Detect which cell encompasses the target text, then output its [x, y] center coordinate. 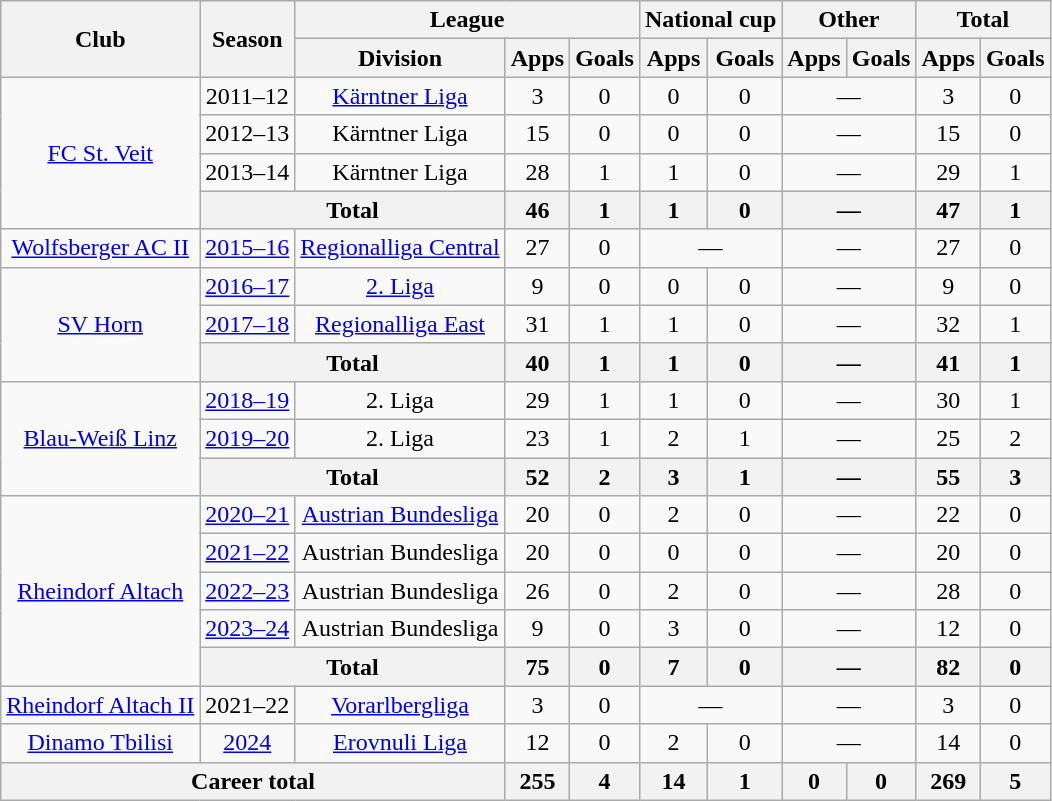
SV Horn [100, 324]
Regionalliga East [400, 324]
55 [948, 477]
2022–23 [248, 591]
Rheindorf Altach [100, 591]
25 [948, 438]
Season [248, 39]
2016–17 [248, 286]
2017–18 [248, 324]
National cup [710, 20]
75 [537, 667]
23 [537, 438]
Blau-Weiß Linz [100, 438]
Erovnuli Liga [400, 743]
Regionalliga Central [400, 248]
52 [537, 477]
2015–16 [248, 248]
Other [849, 20]
82 [948, 667]
26 [537, 591]
40 [537, 362]
47 [948, 210]
32 [948, 324]
2018–19 [248, 400]
Wolfsberger AC II [100, 248]
Dinamo Tbilisi [100, 743]
Rheindorf Altach II [100, 705]
2013–14 [248, 172]
41 [948, 362]
2023–24 [248, 629]
Club [100, 39]
Division [400, 58]
Career total [253, 781]
31 [537, 324]
2024 [248, 743]
4 [605, 781]
2020–21 [248, 515]
Vorarlbergliga [400, 705]
30 [948, 400]
46 [537, 210]
22 [948, 515]
269 [948, 781]
2019–20 [248, 438]
5 [1015, 781]
255 [537, 781]
FC St. Veit [100, 153]
League [468, 20]
2012–13 [248, 134]
7 [673, 667]
2011–12 [248, 96]
